Locate the cell with the specified text and output its [x, y] center coordinate. 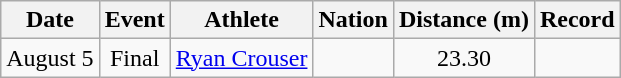
Nation [353, 20]
23.30 [464, 58]
Final [134, 58]
August 5 [50, 58]
Distance (m) [464, 20]
Athlete [242, 20]
Event [134, 20]
Ryan Crouser [242, 58]
Date [50, 20]
Record [577, 20]
